Provide the [X, Y] coordinate of the cell's center where the given text is located.  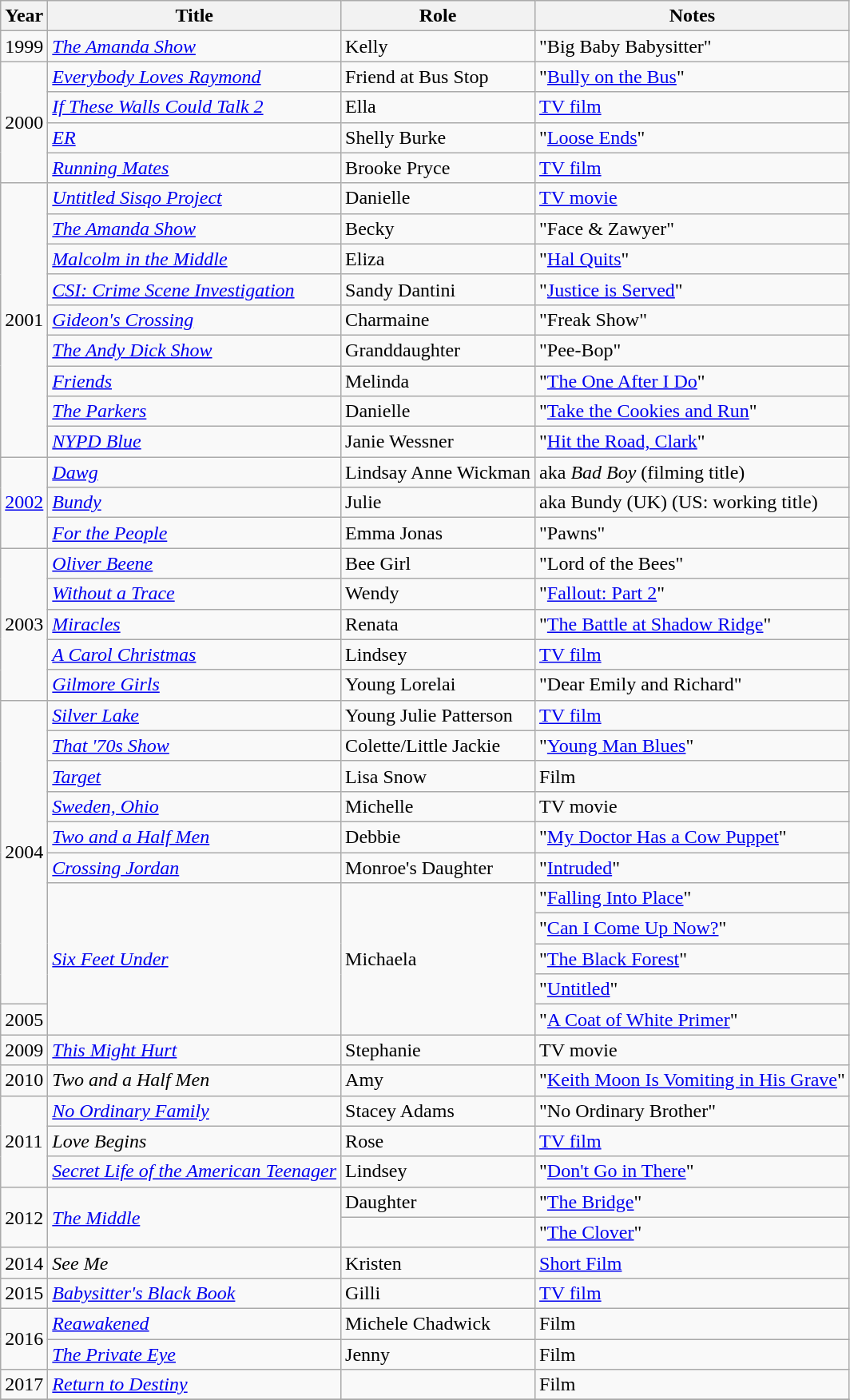
"The Battle at Shadow Ridge" [693, 624]
Target [195, 776]
Colette/Little Jackie [438, 746]
Untitled Sisqo Project [195, 198]
2002 [24, 503]
Michele Chadwick [438, 1323]
"No Ordinary Brother" [693, 1111]
2011 [24, 1141]
2009 [24, 1050]
Gilmore Girls [195, 685]
2000 [24, 122]
Kelly [438, 46]
Debbie [438, 837]
Gilli [438, 1293]
1999 [24, 46]
"The One After I Do" [693, 381]
Ella [438, 107]
Silver Lake [195, 715]
Amy [438, 1080]
Title [195, 16]
Melinda [438, 381]
"Take the Cookies and Run" [693, 412]
Lindsay Anne Wickman [438, 472]
Crossing Jordan [195, 867]
2005 [24, 1020]
"The Black Forest" [693, 959]
Friend at Bus Stop [438, 77]
"Hal Quits" [693, 259]
Sandy Dantini [438, 289]
"A Coat of White Primer" [693, 1020]
Kristen [438, 1263]
See Me [195, 1263]
Emma Jonas [438, 533]
2017 [24, 1385]
If These Walls Could Talk 2 [195, 107]
Sweden, Ohio [195, 806]
Notes [693, 16]
Young Lorelai [438, 685]
Monroe's Daughter [438, 867]
"Pawns" [693, 533]
Dawg [195, 472]
Becky [438, 229]
Brooke Pryce [438, 168]
Return to Destiny [195, 1385]
"My Doctor Has a Cow Puppet" [693, 837]
"Don't Go in There" [693, 1171]
Michaela [438, 959]
Eliza [438, 259]
The Parkers [195, 412]
Gideon's Crossing [195, 320]
Lisa Snow [438, 776]
"Intruded" [693, 867]
aka Bad Boy (filming title) [693, 472]
"Loose Ends" [693, 137]
"Keith Moon Is Vomiting in His Grave" [693, 1080]
Young Julie Patterson [438, 715]
"Young Man Blues" [693, 746]
Stephanie [438, 1050]
aka Bundy (UK) (US: working title) [693, 503]
Shelly Burke [438, 137]
"Bully on the Bus" [693, 77]
Friends [195, 381]
Renata [438, 624]
The Private Eye [195, 1354]
2012 [24, 1217]
2015 [24, 1293]
Stacey Adams [438, 1111]
Bundy [195, 503]
That '70s Show [195, 746]
"Hit the Road, Clark" [693, 442]
2004 [24, 852]
Short Film [693, 1263]
Rose [438, 1141]
A Carol Christmas [195, 654]
"Falling Into Place" [693, 898]
"Dear Emily and Richard" [693, 685]
Malcolm in the Middle [195, 259]
"Face & Zawyer" [693, 229]
No Ordinary Family [195, 1111]
Running Mates [195, 168]
ER [195, 137]
"Pee-Bop" [693, 350]
"The Clover" [693, 1232]
The Middle [195, 1217]
"Big Baby Babysitter" [693, 46]
Babysitter's Black Book [195, 1293]
"Untitled" [693, 989]
Daughter [438, 1202]
2014 [24, 1263]
2001 [24, 320]
The Andy Dick Show [195, 350]
"Can I Come Up Now?" [693, 929]
Julie [438, 503]
Janie Wessner [438, 442]
This Might Hurt [195, 1050]
Six Feet Under [195, 959]
Without a Trace [195, 594]
"Fallout: Part 2" [693, 594]
Jenny [438, 1354]
"Freak Show" [693, 320]
NYPD Blue [195, 442]
"The Bridge" [693, 1202]
Role [438, 16]
Year [24, 16]
Miracles [195, 624]
CSI: Crime Scene Investigation [195, 289]
2010 [24, 1080]
"Justice is Served" [693, 289]
Love Begins [195, 1141]
Secret Life of the American Teenager [195, 1171]
Granddaughter [438, 350]
2003 [24, 624]
2016 [24, 1338]
"Lord of the Bees" [693, 563]
Everybody Loves Raymond [195, 77]
For the People [195, 533]
Michelle [438, 806]
Bee Girl [438, 563]
Wendy [438, 594]
Reawakened [195, 1323]
Oliver Beene [195, 563]
Charmaine [438, 320]
